Detect which cell encompasses the target text, then output its (X, Y) center coordinate. 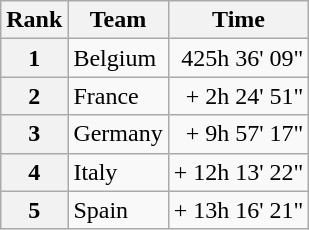
+ 13h 16' 21" (238, 210)
425h 36' 09" (238, 58)
3 (34, 134)
Time (238, 20)
Spain (118, 210)
Belgium (118, 58)
4 (34, 172)
5 (34, 210)
Italy (118, 172)
+ 2h 24' 51" (238, 96)
France (118, 96)
+ 12h 13' 22" (238, 172)
+ 9h 57' 17" (238, 134)
1 (34, 58)
2 (34, 96)
Rank (34, 20)
Germany (118, 134)
Team (118, 20)
